Extract the [X, Y] coordinate from the center of the cell holding the provided text.  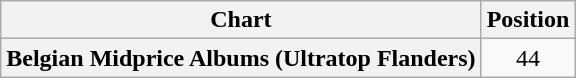
Belgian Midprice Albums (Ultratop Flanders) [241, 58]
Position [528, 20]
44 [528, 58]
Chart [241, 20]
